Identify which cell holds the provided text, then report its (x, y) central coordinate. 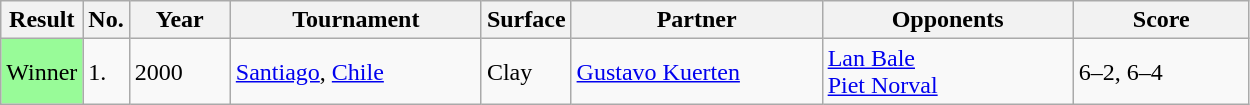
Winner (42, 72)
Santiago, Chile (356, 72)
Year (180, 20)
No. (106, 20)
Gustavo Kuerten (696, 72)
Lan Bale Piet Norval (948, 72)
Opponents (948, 20)
Tournament (356, 20)
Surface (526, 20)
6–2, 6–4 (1161, 72)
1. (106, 72)
Partner (696, 20)
Clay (526, 72)
2000 (180, 72)
Result (42, 20)
Score (1161, 20)
